For the text-containing cell, return its midpoint in (X, Y) coordinate format. 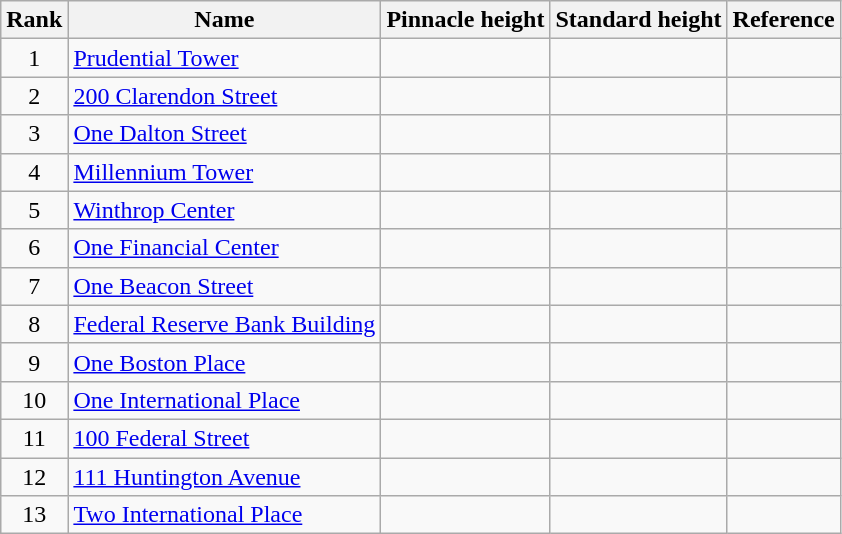
Name (224, 20)
1 (34, 58)
6 (34, 248)
Millennium Tower (224, 172)
Prudential Tower (224, 58)
13 (34, 515)
One International Place (224, 400)
12 (34, 477)
One Beacon Street (224, 286)
5 (34, 210)
One Boston Place (224, 362)
2 (34, 96)
9 (34, 362)
100 Federal Street (224, 438)
7 (34, 286)
111 Huntington Avenue (224, 477)
Federal Reserve Bank Building (224, 324)
11 (34, 438)
200 Clarendon Street (224, 96)
4 (34, 172)
Pinnacle height (466, 20)
One Financial Center (224, 248)
One Dalton Street (224, 134)
10 (34, 400)
3 (34, 134)
Two International Place (224, 515)
8 (34, 324)
Winthrop Center (224, 210)
Reference (784, 20)
Standard height (638, 20)
Rank (34, 20)
